From the cell containing the given text, extract its center point as (x, y) coordinate. 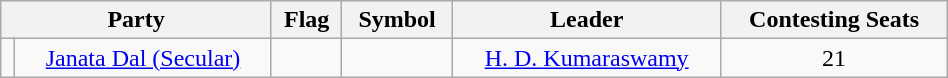
Party (136, 20)
H. D. Kumaraswamy (586, 58)
Janata Dal (Secular) (144, 58)
21 (834, 58)
Flag (306, 20)
Leader (586, 20)
Symbol (397, 20)
Contesting Seats (834, 20)
